Extract the (X, Y) coordinate from the center of the cell holding the provided text.  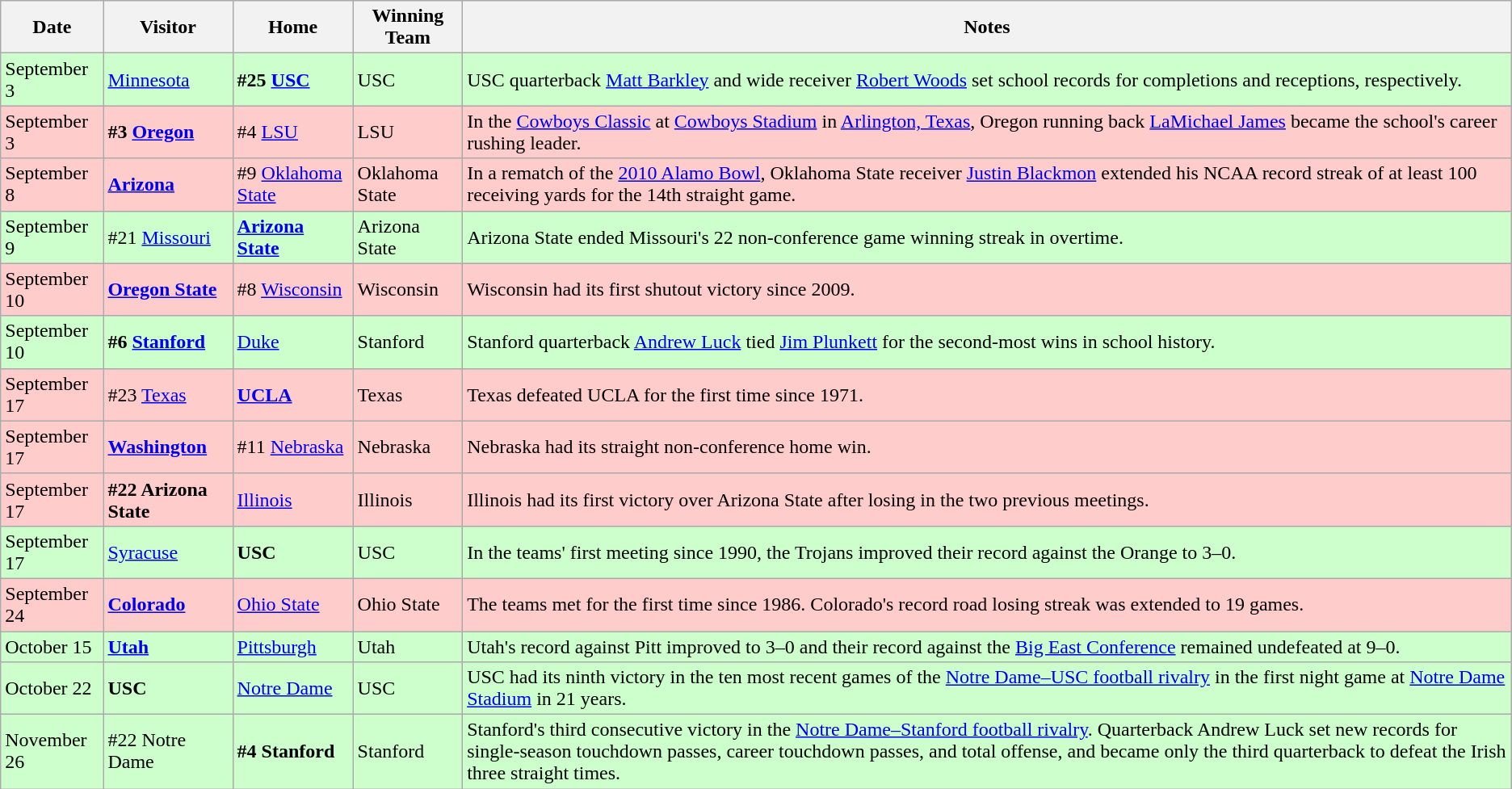
Notes (987, 27)
Illinois had its first victory over Arizona State after losing in the two previous meetings. (987, 499)
#22 Notre Dame (168, 752)
In the Cowboys Classic at Cowboys Stadium in Arlington, Texas, Oregon running back LaMichael James became the school's career rushing leader. (987, 132)
#6 Stanford (168, 342)
September 24 (52, 604)
#21 Missouri (168, 237)
October 15 (52, 647)
Wisconsin (408, 289)
Washington (168, 447)
#25 USC (292, 79)
Oklahoma State (408, 184)
Nebraska had its straight non-conference home win. (987, 447)
Texas (408, 394)
#23 Texas (168, 394)
Colorado (168, 604)
Winning Team (408, 27)
Date (52, 27)
#4 LSU (292, 132)
UCLA (292, 394)
Nebraska (408, 447)
Arizona (168, 184)
USC quarterback Matt Barkley and wide receiver Robert Woods set school records for completions and receptions, respectively. (987, 79)
Home (292, 27)
Arizona State ended Missouri's 22 non-conference game winning streak in overtime. (987, 237)
September 8 (52, 184)
Notre Dame (292, 688)
The teams met for the first time since 1986. Colorado's record road losing streak was extended to 19 games. (987, 604)
Syracuse (168, 552)
Wisconsin had its first shutout victory since 2009. (987, 289)
Visitor (168, 27)
Duke (292, 342)
Stanford quarterback Andrew Luck tied Jim Plunkett for the second-most wins in school history. (987, 342)
#22 Arizona State (168, 499)
#3 Oregon (168, 132)
October 22 (52, 688)
Pittsburgh (292, 647)
Utah's record against Pitt improved to 3–0 and their record against the Big East Conference remained undefeated at 9–0. (987, 647)
Minnesota (168, 79)
#11 Nebraska (292, 447)
September 9 (52, 237)
#8 Wisconsin (292, 289)
#9 Oklahoma State (292, 184)
November 26 (52, 752)
Texas defeated UCLA for the first time since 1971. (987, 394)
LSU (408, 132)
#4 Stanford (292, 752)
Oregon State (168, 289)
In the teams' first meeting since 1990, the Trojans improved their record against the Orange to 3–0. (987, 552)
